Pinpoint the cell where the given text exists, returning its [x, y] midpoint coordinate. 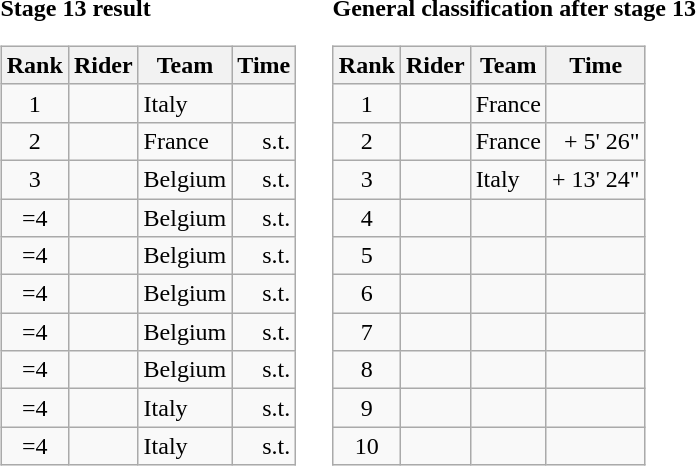
9 [366, 408]
8 [366, 370]
+ 13' 24" [596, 179]
4 [366, 217]
10 [366, 446]
6 [366, 294]
5 [366, 256]
7 [366, 332]
+ 5' 26" [596, 141]
